Return (x, y) of the center of cell containing provided text 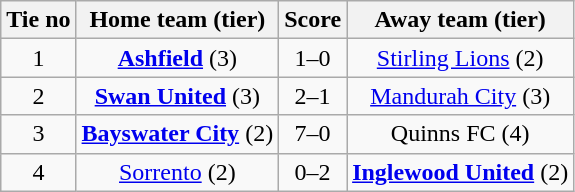
4 (38, 172)
2–1 (313, 96)
Stirling Lions (2) (460, 58)
Home team (tier) (178, 20)
Inglewood United (2) (460, 172)
Ashfield (3) (178, 58)
Score (313, 20)
Away team (tier) (460, 20)
Bayswater City (2) (178, 134)
Swan United (3) (178, 96)
7–0 (313, 134)
Mandurah City (3) (460, 96)
1 (38, 58)
0–2 (313, 172)
3 (38, 134)
2 (38, 96)
Tie no (38, 20)
1–0 (313, 58)
Quinns FC (4) (460, 134)
Sorrento (2) (178, 172)
